Return [X, Y] of the center of cell containing provided text 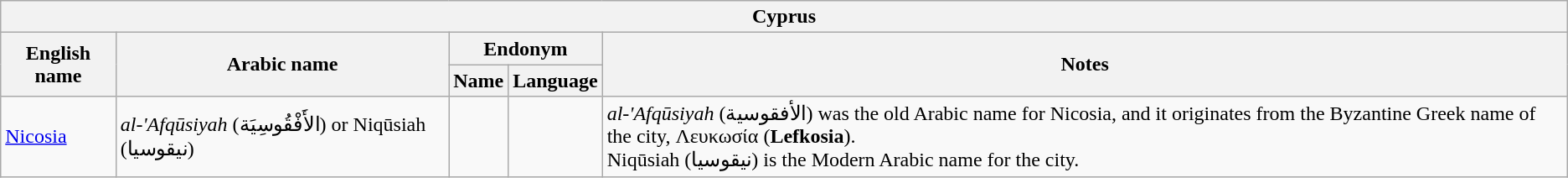
Nicosia [59, 136]
Name [479, 81]
Cyprus [784, 17]
English name [59, 65]
Language [555, 81]
al-'Afqūsiyah (الأَفْقُوسِيَة) or Niqūsiah (نيقوسيا) [281, 136]
Notes [1085, 65]
Arabic name [281, 65]
Endonym [526, 49]
